Return (X, Y) of the center of cell containing provided text 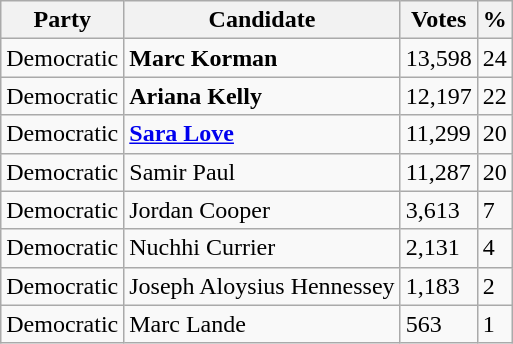
3,613 (438, 210)
Marc Korman (262, 58)
11,287 (438, 172)
563 (438, 324)
13,598 (438, 58)
Ariana Kelly (262, 96)
Joseph Aloysius Hennessey (262, 286)
Samir Paul (262, 172)
1,183 (438, 286)
Jordan Cooper (262, 210)
4 (494, 248)
1 (494, 324)
12,197 (438, 96)
Marc Lande (262, 324)
Candidate (262, 20)
2 (494, 286)
22 (494, 96)
Nuchhi Currier (262, 248)
Party (62, 20)
Votes (438, 20)
2,131 (438, 248)
Sara Love (262, 134)
11,299 (438, 134)
% (494, 20)
7 (494, 210)
24 (494, 58)
